Provide the [X, Y] coordinate of the cell's center where the given text is located.  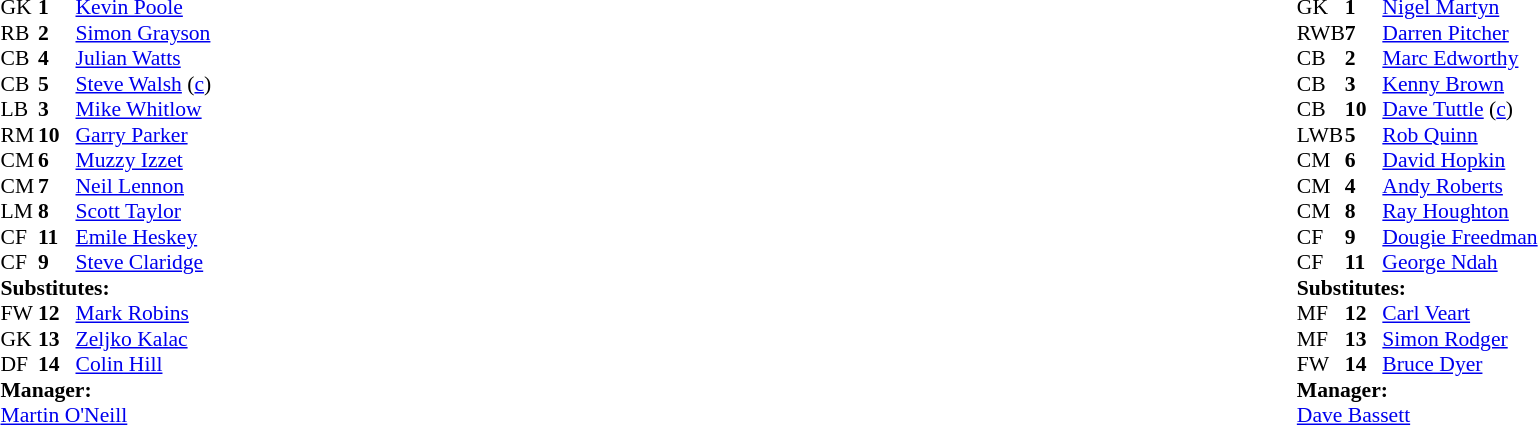
RB [19, 33]
Ray Houghton [1460, 211]
Simon Grayson [144, 33]
Colin Hill [144, 365]
Steve Claridge [144, 263]
Scott Taylor [144, 211]
David Hopkin [1460, 161]
RWB [1321, 33]
Kenny Brown [1460, 84]
Marc Edworthy [1460, 59]
LB [19, 109]
Rob Quinn [1460, 135]
Simon Rodger [1460, 339]
Darren Pitcher [1460, 33]
DF [19, 365]
Dougie Freedman [1460, 237]
Julian Watts [144, 59]
RM [19, 135]
GK [19, 339]
Steve Walsh (c) [144, 84]
Neil Lennon [144, 186]
Andy Roberts [1460, 186]
Mark Robins [144, 313]
Bruce Dyer [1460, 365]
Zeljko Kalac [144, 339]
Emile Heskey [144, 237]
LWB [1321, 135]
LM [19, 211]
Muzzy Izzet [144, 161]
Garry Parker [144, 135]
Carl Veart [1460, 313]
George Ndah [1460, 263]
Dave Tuttle (c) [1460, 109]
Mike Whitlow [144, 109]
